Locate the cell with the specified text and output its (x, y) center coordinate. 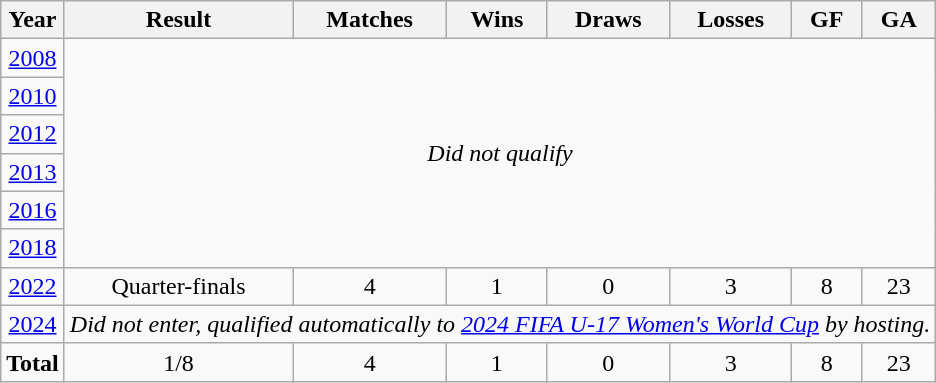
Losses (730, 20)
2010 (33, 96)
Quarter-finals (178, 286)
2022 (33, 286)
2016 (33, 210)
Year (33, 20)
GF (827, 20)
2008 (33, 58)
Wins (498, 20)
2018 (33, 248)
Matches (370, 20)
GA (899, 20)
2012 (33, 134)
2024 (33, 324)
Total (33, 362)
2013 (33, 172)
1/8 (178, 362)
Did not qualify (500, 153)
Draws (608, 20)
Did not enter, qualified automatically to 2024 FIFA U-17 Women's World Cup by hosting. (500, 324)
Result (178, 20)
